Locate the cell with the specified text and output its [x, y] center coordinate. 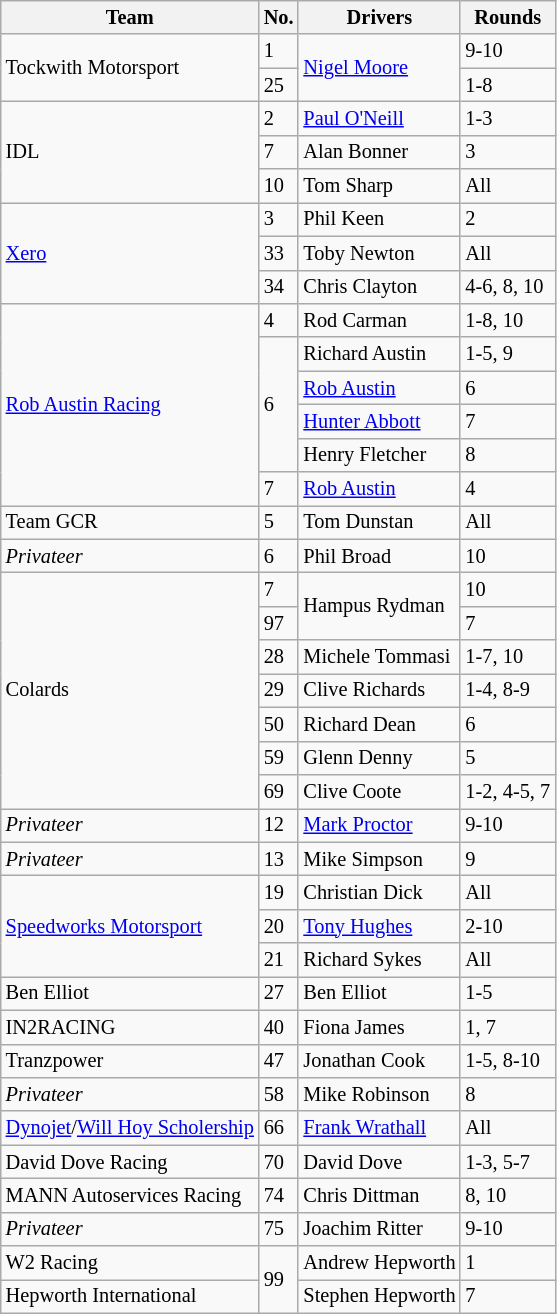
Toby Newton [379, 253]
Richard Dean [379, 724]
Glenn Denny [379, 758]
99 [279, 1280]
Stephen Hepworth [379, 1296]
W2 Racing [130, 1263]
Richard Austin [379, 354]
12 [279, 825]
21 [279, 960]
33 [279, 253]
Mark Proctor [379, 825]
28 [279, 657]
Hampus Rydman [379, 606]
Speedworks Motorsport [130, 926]
1-5, 9 [508, 354]
13 [279, 859]
Clive Coote [379, 791]
20 [279, 926]
Team GCR [130, 522]
IN2RACING [130, 1027]
Hepworth International [130, 1296]
Andrew Hepworth [379, 1263]
1-5, 8-10 [508, 1061]
1-2, 4-5, 7 [508, 791]
Dynojet/Will Hoy Scholership [130, 1128]
Tom Sharp [379, 186]
Paul O'Neill [379, 118]
1-5 [508, 993]
Chris Clayton [379, 287]
Nigel Moore [379, 68]
Tockwith Motorsport [130, 68]
Richard Sykes [379, 960]
David Dove Racing [130, 1162]
MANN Autoservices Racing [130, 1195]
Team [130, 17]
Drivers [379, 17]
50 [279, 724]
Phil Keen [379, 219]
Tony Hughes [379, 926]
69 [279, 791]
1-7, 10 [508, 657]
4-6, 8, 10 [508, 287]
Michele Tommasi [379, 657]
9 [508, 859]
25 [279, 85]
Hunter Abbott [379, 421]
Mike Robinson [379, 1094]
Phil Broad [379, 556]
2-10 [508, 926]
29 [279, 690]
Frank Wrathall [379, 1128]
59 [279, 758]
1, 7 [508, 1027]
1-3 [508, 118]
74 [279, 1195]
Clive Richards [379, 690]
Joachim Ritter [379, 1229]
40 [279, 1027]
Rounds [508, 17]
Tom Dunstan [379, 522]
IDL [130, 152]
66 [279, 1128]
1-8, 10 [508, 320]
Colards [130, 690]
Xero [130, 252]
70 [279, 1162]
Fiona James [379, 1027]
47 [279, 1061]
Christian Dick [379, 892]
Alan Bonner [379, 152]
1-4, 8-9 [508, 690]
1-3, 5-7 [508, 1162]
75 [279, 1229]
David Dove [379, 1162]
1-8 [508, 85]
97 [279, 623]
Mike Simpson [379, 859]
Rod Carman [379, 320]
27 [279, 993]
Rob Austin Racing [130, 404]
58 [279, 1094]
Henry Fletcher [379, 455]
34 [279, 287]
8, 10 [508, 1195]
Chris Dittman [379, 1195]
No. [279, 17]
Tranzpower [130, 1061]
Jonathan Cook [379, 1061]
19 [279, 892]
